Return (x, y) of the center of cell containing provided text 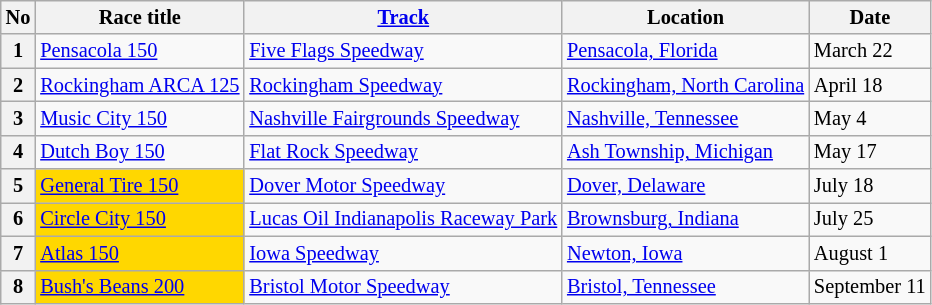
Bristol, Tennessee (686, 287)
Brownsburg, Indiana (686, 219)
Rockingham Speedway (403, 85)
Location (686, 17)
Five Flags Speedway (403, 51)
1 (18, 51)
Bush's Beans 200 (140, 287)
Race title (140, 17)
May 4 (870, 118)
4 (18, 152)
Dover Motor Speedway (403, 186)
5 (18, 186)
Atlas 150 (140, 253)
July 18 (870, 186)
Dover, Delaware (686, 186)
7 (18, 253)
September 11 (870, 287)
Nashville Fairgrounds Speedway (403, 118)
Lucas Oil Indianapolis Raceway Park (403, 219)
March 22 (870, 51)
May 17 (870, 152)
August 1 (870, 253)
General Tire 150 (140, 186)
No (18, 17)
2 (18, 85)
Ash Township, Michigan (686, 152)
Date (870, 17)
Music City 150 (140, 118)
Track (403, 17)
Newton, Iowa (686, 253)
Nashville, Tennessee (686, 118)
Flat Rock Speedway (403, 152)
April 18 (870, 85)
Rockingham ARCA 125 (140, 85)
3 (18, 118)
Circle City 150 (140, 219)
Dutch Boy 150 (140, 152)
Pensacola 150 (140, 51)
8 (18, 287)
Pensacola, Florida (686, 51)
Rockingham, North Carolina (686, 85)
Iowa Speedway (403, 253)
July 25 (870, 219)
Bristol Motor Speedway (403, 287)
6 (18, 219)
